Detect which cell encompasses the target text, then output its (x, y) center coordinate. 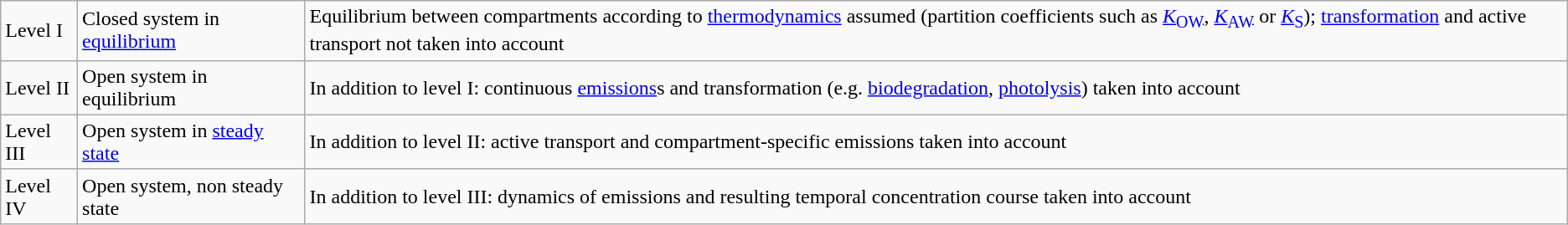
Open system in steady state (191, 142)
Closed system in equilibrium (191, 30)
In addition to level II: active transport and compartment-specific emissions taken into account (936, 142)
In addition to level I: continuous emissionss and transformation (e.g. biodegradation, photolysis) taken into account (936, 87)
Level III (39, 142)
Open system, non steady state (191, 196)
Open system in equilibrium (191, 87)
Level I (39, 30)
Level II (39, 87)
In addition to level III: dynamics of emissions and resulting temporal concentration course taken into account (936, 196)
Level IV (39, 196)
